For the text-containing cell, return its midpoint in [x, y] coordinate format. 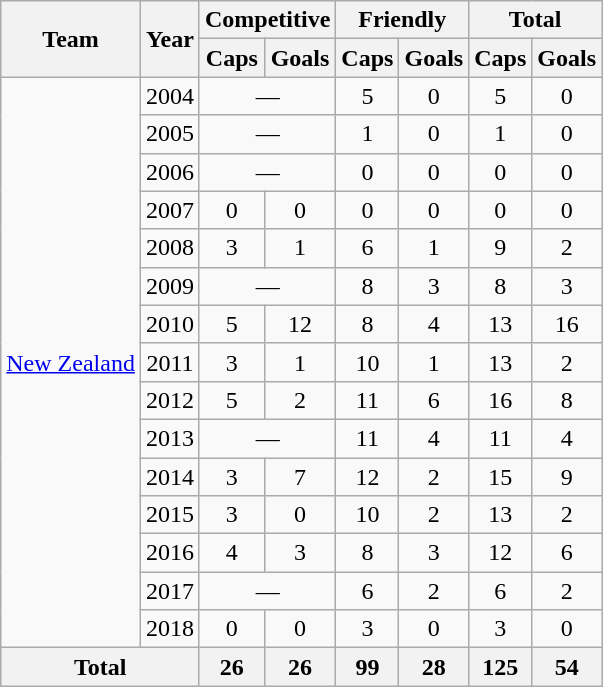
2018 [170, 629]
2004 [170, 96]
2009 [170, 286]
Friendly [402, 20]
7 [300, 477]
2014 [170, 477]
2017 [170, 591]
Year [170, 39]
99 [368, 667]
Team [71, 39]
Competitive [267, 20]
2005 [170, 134]
15 [500, 477]
2015 [170, 515]
2016 [170, 553]
2007 [170, 210]
2008 [170, 248]
2010 [170, 324]
2013 [170, 438]
2012 [170, 400]
54 [567, 667]
125 [500, 667]
2006 [170, 172]
28 [434, 667]
2011 [170, 362]
New Zealand [71, 362]
